Extract the (X, Y) coordinate from the center of the cell holding the provided text.  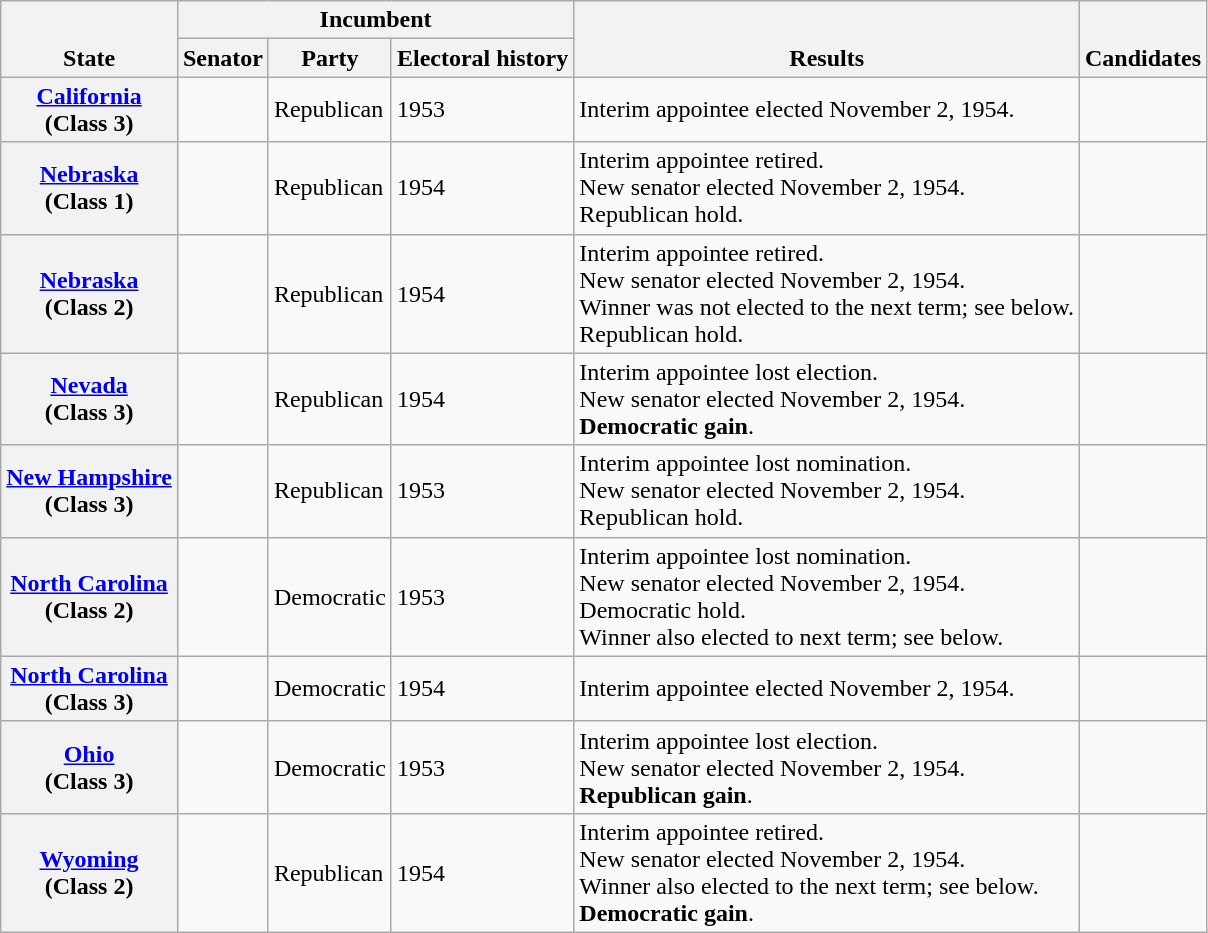
Interim appointee lost election.New senator elected November 2, 1954.Democratic gain. (827, 399)
Candidates (1144, 39)
Interim appointee lost nomination.New senator elected November 2, 1954.Democratic hold.Winner also elected to next term; see below. (827, 596)
Results (827, 39)
Party (330, 58)
Senator (222, 58)
Electoral history (482, 58)
Nebraska(Class 1) (90, 188)
Interim appointee lost election.New senator elected November 2, 1954.Republican gain. (827, 767)
Interim appointee retired.New senator elected November 2, 1954.Winner was not elected to the next term; see below.Republican hold. (827, 294)
Interim appointee lost nomination.New senator elected November 2, 1954.Republican hold. (827, 491)
Ohio(Class 3) (90, 767)
Wyoming(Class 2) (90, 872)
Interim appointee retired.New senator elected November 2, 1954.Republican hold. (827, 188)
Incumbent (375, 20)
North Carolina(Class 2) (90, 596)
Nevada(Class 3) (90, 399)
Interim appointee retired.New senator elected November 2, 1954.Winner also elected to the next term; see below.Democratic gain. (827, 872)
North Carolina(Class 3) (90, 688)
Nebraska(Class 2) (90, 294)
California(Class 3) (90, 110)
State (90, 39)
New Hampshire(Class 3) (90, 491)
